For the text-containing cell, return its midpoint in (x, y) coordinate format. 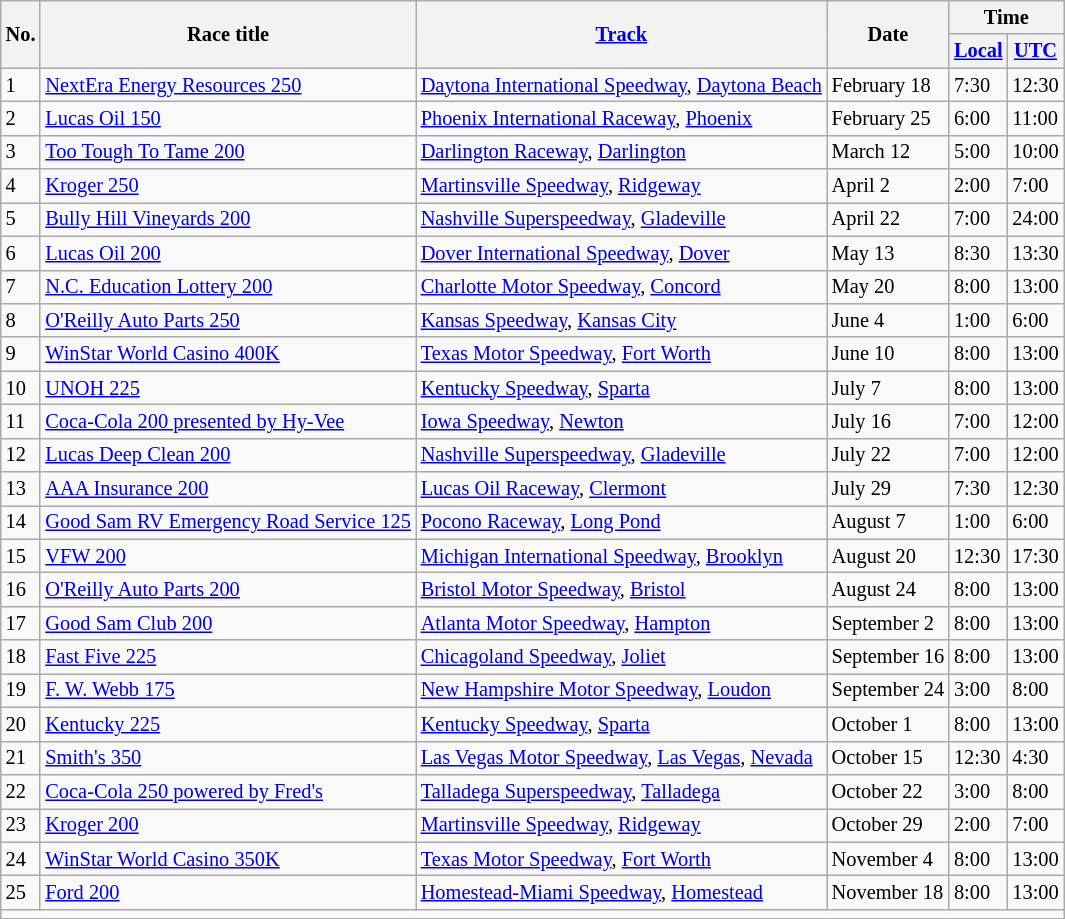
May 20 (888, 287)
February 25 (888, 118)
September 16 (888, 657)
Coca-Cola 250 powered by Fred's (228, 791)
9 (21, 354)
Phoenix International Raceway, Phoenix (622, 118)
October 22 (888, 791)
24:00 (1035, 219)
22 (21, 791)
5 (21, 219)
Daytona International Speedway, Daytona Beach (622, 85)
Kroger 250 (228, 186)
Talladega Superspeedway, Talladega (622, 791)
August 7 (888, 522)
14 (21, 522)
July 7 (888, 388)
August 20 (888, 556)
No. (21, 34)
UTC (1035, 51)
11 (21, 421)
July 22 (888, 455)
Track (622, 34)
Lucas Oil Raceway, Clermont (622, 489)
8:30 (978, 253)
Darlington Raceway, Darlington (622, 152)
October 1 (888, 724)
2 (21, 118)
Local (978, 51)
AAA Insurance 200 (228, 489)
18 (21, 657)
25 (21, 892)
July 29 (888, 489)
19 (21, 690)
VFW 200 (228, 556)
23 (21, 825)
17 (21, 623)
October 29 (888, 825)
Too Tough To Tame 200 (228, 152)
Kentucky 225 (228, 724)
Good Sam RV Emergency Road Service 125 (228, 522)
Ford 200 (228, 892)
NextEra Energy Resources 250 (228, 85)
June 10 (888, 354)
Las Vegas Motor Speedway, Las Vegas, Nevada (622, 758)
Race title (228, 34)
Michigan International Speedway, Brooklyn (622, 556)
1 (21, 85)
Kansas Speedway, Kansas City (622, 320)
WinStar World Casino 350K (228, 859)
4:30 (1035, 758)
September 24 (888, 690)
Kroger 200 (228, 825)
September 2 (888, 623)
Smith's 350 (228, 758)
3 (21, 152)
October 15 (888, 758)
June 4 (888, 320)
F. W. Webb 175 (228, 690)
N.C. Education Lottery 200 (228, 287)
24 (21, 859)
13 (21, 489)
Charlotte Motor Speedway, Concord (622, 287)
Bully Hill Vineyards 200 (228, 219)
10:00 (1035, 152)
16 (21, 589)
20 (21, 724)
Pocono Raceway, Long Pond (622, 522)
Fast Five 225 (228, 657)
Atlanta Motor Speedway, Hampton (622, 623)
Chicagoland Speedway, Joliet (622, 657)
November 4 (888, 859)
May 13 (888, 253)
11:00 (1035, 118)
April 2 (888, 186)
November 18 (888, 892)
O'Reilly Auto Parts 250 (228, 320)
UNOH 225 (228, 388)
10 (21, 388)
March 12 (888, 152)
7 (21, 287)
Date (888, 34)
13:30 (1035, 253)
WinStar World Casino 400K (228, 354)
August 24 (888, 589)
O'Reilly Auto Parts 200 (228, 589)
New Hampshire Motor Speedway, Loudon (622, 690)
Coca-Cola 200 presented by Hy-Vee (228, 421)
21 (21, 758)
4 (21, 186)
12 (21, 455)
6 (21, 253)
Lucas Oil 200 (228, 253)
8 (21, 320)
Dover International Speedway, Dover (622, 253)
February 18 (888, 85)
17:30 (1035, 556)
Lucas Deep Clean 200 (228, 455)
April 22 (888, 219)
15 (21, 556)
Time (1006, 17)
Good Sam Club 200 (228, 623)
Homestead-Miami Speedway, Homestead (622, 892)
Bristol Motor Speedway, Bristol (622, 589)
5:00 (978, 152)
Lucas Oil 150 (228, 118)
July 16 (888, 421)
Iowa Speedway, Newton (622, 421)
